Find where the given text appears and provide that cell's center as [X, Y] coordinate. 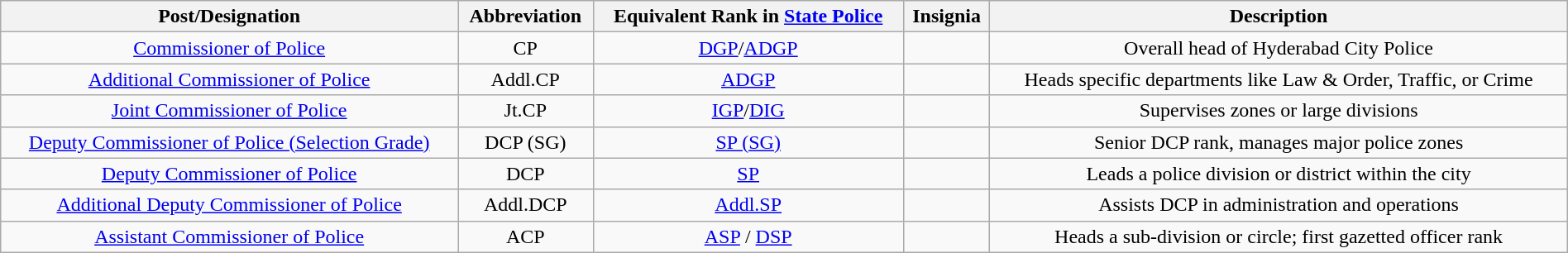
Commissioner of Police [230, 48]
Insignia [946, 17]
Leads a police division or district within the city [1279, 174]
Joint Commissioner of Police [230, 111]
Supervises zones or large divisions [1279, 111]
Addl.DCP [526, 205]
CP [526, 48]
Additional Deputy Commissioner of Police [230, 205]
Jt.CP [526, 111]
DGP/ADGP [748, 48]
SP (SG) [748, 142]
Assists DCP in administration and operations [1279, 205]
ASP / DSP [748, 236]
Overall head of Hyderabad City Police [1279, 48]
Deputy Commissioner of Police [230, 174]
Additional Commissioner of Police [230, 79]
Addl.CP [526, 79]
Description [1279, 17]
Abbreviation [526, 17]
Equivalent Rank in State Police [748, 17]
SP [748, 174]
Addl.SP [748, 205]
ACP [526, 236]
Deputy Commissioner of Police (Selection Grade) [230, 142]
Heads a sub-division or circle; first gazetted officer rank [1279, 236]
DCP (SG) [526, 142]
Senior DCP rank, manages major police zones [1279, 142]
Assistant Commissioner of Police [230, 236]
Post/Designation [230, 17]
IGP/DIG [748, 111]
DCP [526, 174]
ADGP [748, 79]
Heads specific departments like Law & Order, Traffic, or Crime [1279, 79]
